Locate the cell with the specified text and output its (x, y) center coordinate. 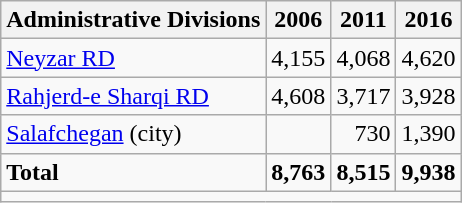
Salafchegan (city) (134, 134)
2016 (428, 20)
2011 (364, 20)
Administrative Divisions (134, 20)
Neyzar RD (134, 58)
2006 (298, 20)
4,155 (298, 58)
Total (134, 172)
4,068 (364, 58)
8,515 (364, 172)
730 (364, 134)
4,620 (428, 58)
3,928 (428, 96)
1,390 (428, 134)
8,763 (298, 172)
Rahjerd-e Sharqi RD (134, 96)
9,938 (428, 172)
4,608 (298, 96)
3,717 (364, 96)
